Pinpoint the cell where the given text exists, returning its (x, y) midpoint coordinate. 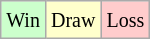
Loss (126, 20)
Draw (72, 20)
Win (24, 20)
